Identify which cell holds the provided text, then report its [x, y] central coordinate. 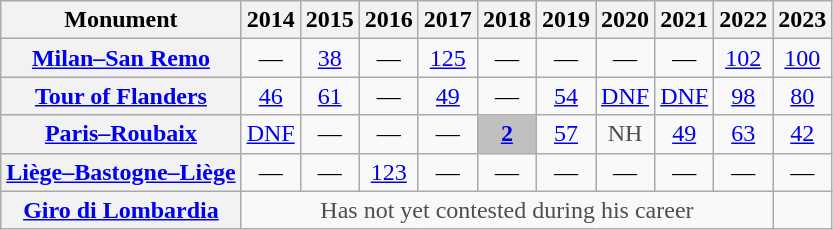
2021 [684, 20]
2020 [626, 20]
38 [330, 58]
42 [802, 134]
123 [388, 172]
Giro di Lombardia [121, 210]
125 [448, 58]
2015 [330, 20]
Monument [121, 20]
102 [744, 58]
54 [566, 96]
2019 [566, 20]
NH [626, 134]
98 [744, 96]
2018 [506, 20]
Milan–San Remo [121, 58]
63 [744, 134]
Has not yet contested during his career [507, 210]
2022 [744, 20]
Tour of Flanders [121, 96]
2023 [802, 20]
2016 [388, 20]
2017 [448, 20]
2014 [270, 20]
Liège–Bastogne–Liège [121, 172]
100 [802, 58]
Paris–Roubaix [121, 134]
57 [566, 134]
61 [330, 96]
80 [802, 96]
2 [506, 134]
46 [270, 96]
